Determine the (X, Y) coordinate at the center of the cell enclosing the given text.  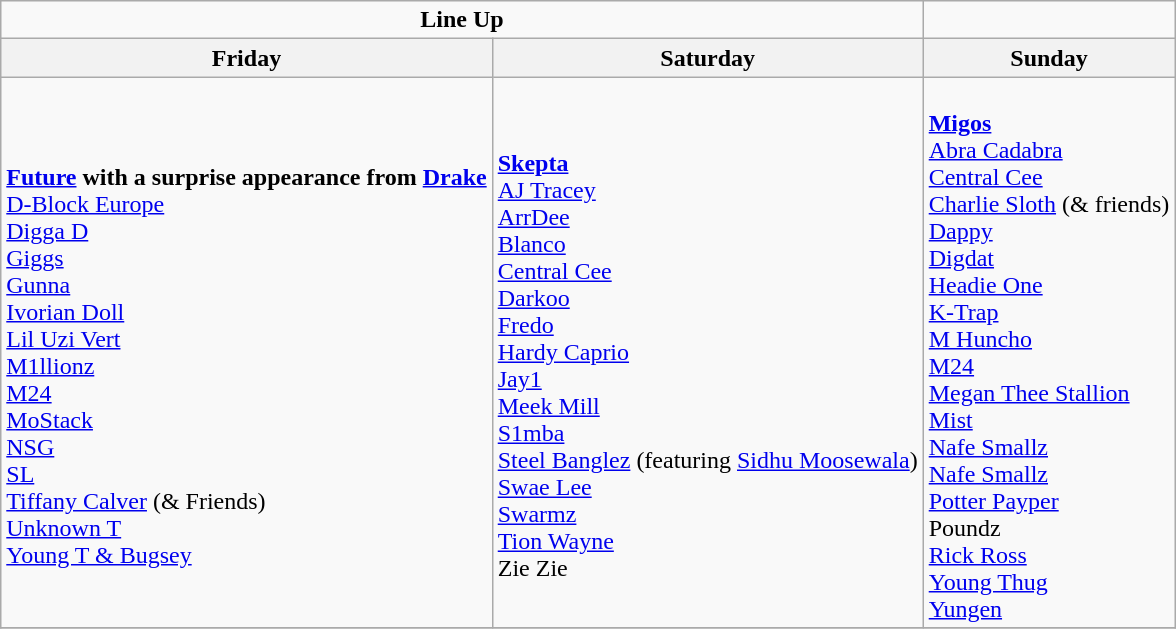
Line Up (462, 20)
Friday (246, 58)
Saturday (708, 58)
Sunday (1049, 58)
